For the text-containing cell, return its midpoint in (X, Y) coordinate format. 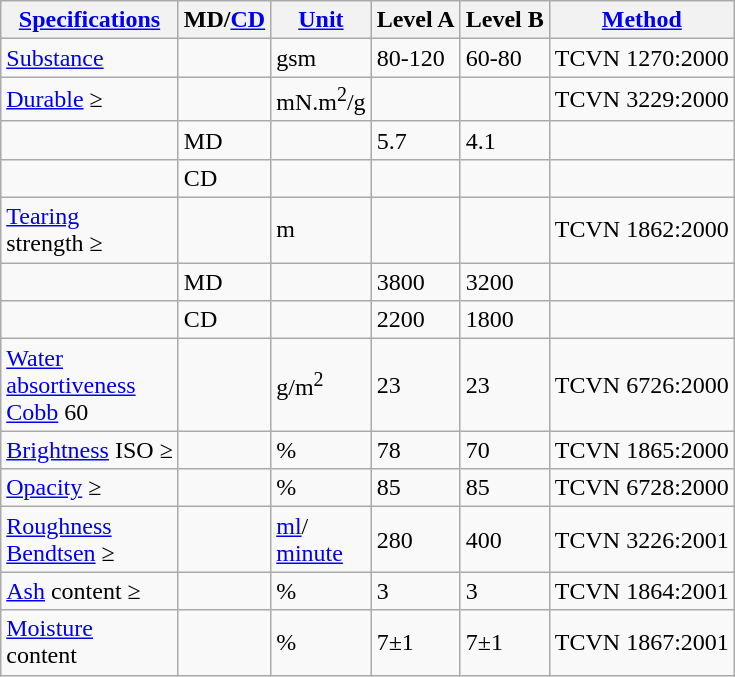
TCVN 1865:2000 (642, 450)
TCVN 1864:2001 (642, 591)
80-120 (416, 58)
g/m2 (321, 385)
Level B (504, 20)
TCVN 1862:2000 (642, 230)
TCVN 6728:2000 (642, 488)
TCVN 3229:2000 (642, 100)
Roughness Bendtsen ≥ (90, 540)
MD/CD (224, 20)
5.7 (416, 140)
m (321, 230)
Ash content ≥ (90, 591)
mN.m2/g (321, 100)
Unit (321, 20)
Specifications (90, 20)
gsm (321, 58)
Brightness ISO ≥ (90, 450)
TCVN 3226:2001 (642, 540)
4.1 (504, 140)
3200 (504, 282)
Moisture content (90, 642)
Substance (90, 58)
400 (504, 540)
TCVN 6726:2000 (642, 385)
Durable ≥ (90, 100)
Method (642, 20)
Opacity ≥ (90, 488)
280 (416, 540)
Water absortiveness Cobb 60 (90, 385)
3800 (416, 282)
ml/minute (321, 540)
2200 (416, 320)
Level A (416, 20)
Tearing strength ≥ (90, 230)
60-80 (504, 58)
78 (416, 450)
70 (504, 450)
TCVN 1867:2001 (642, 642)
TCVN 1270:2000 (642, 58)
1800 (504, 320)
